Detect which cell encompasses the target text, then output its [x, y] center coordinate. 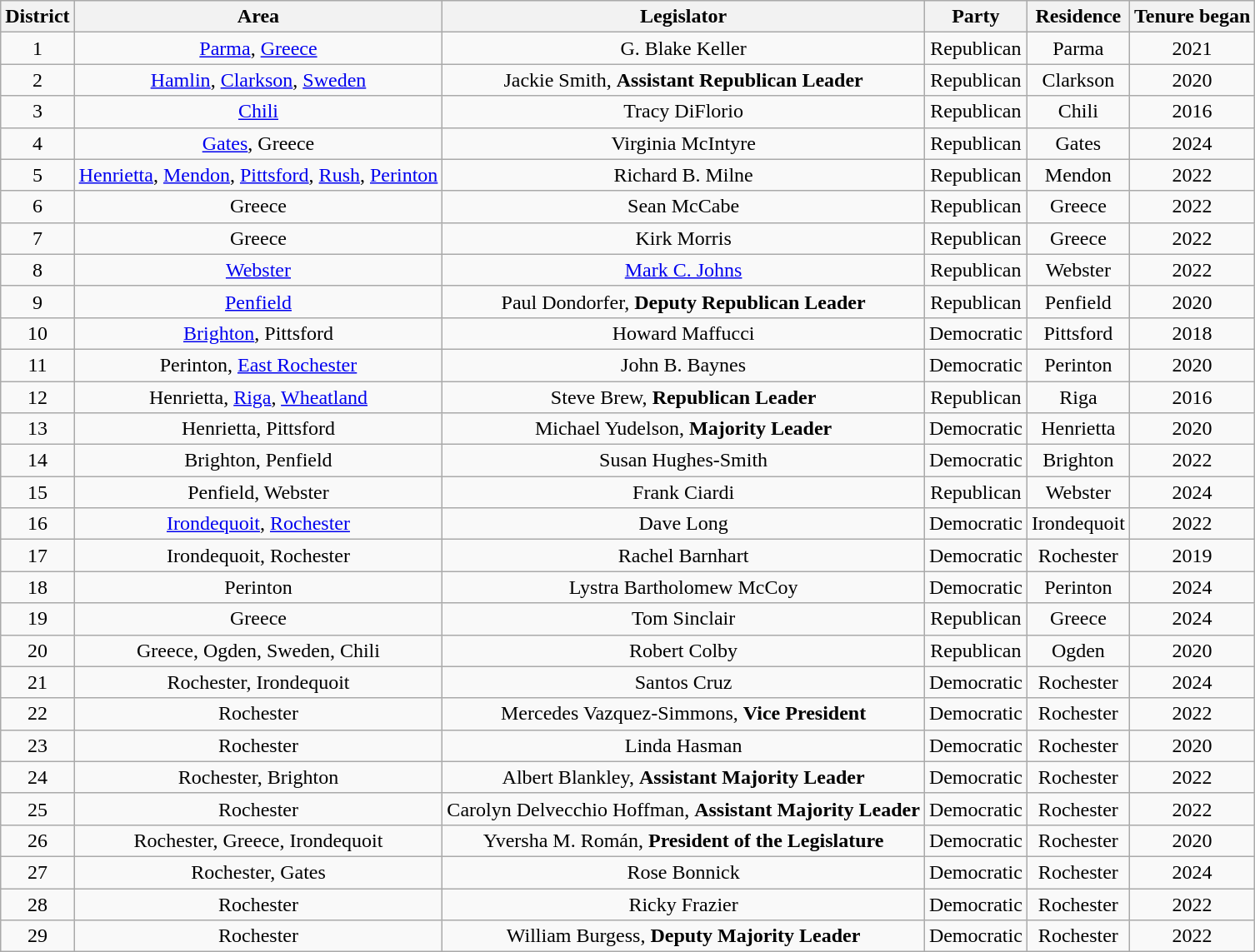
19 [37, 619]
29 [37, 936]
District [37, 17]
Lystra Bartholomew McCoy [683, 587]
26 [37, 840]
Henrietta [1078, 429]
9 [37, 302]
27 [37, 872]
17 [37, 556]
Ricky Frazier [683, 904]
William Burgess, Deputy Majority Leader [683, 936]
Mercedes Vazquez-Simmons, Vice President [683, 714]
4 [37, 143]
Tenure began [1192, 17]
Gates, Greece [258, 143]
Perinton, East Rochester [258, 365]
Dave Long [683, 524]
Sean McCabe [683, 207]
Henrietta, Pittsford [258, 429]
25 [37, 809]
Kirk Morris [683, 238]
Rochester, Gates [258, 872]
23 [37, 745]
Pittsford [1078, 333]
Mendon [1078, 175]
Penfield, Webster [258, 492]
Robert Colby [683, 650]
Henrietta, Riga, Wheatland [258, 397]
G. Blake Keller [683, 48]
13 [37, 429]
Residence [1078, 17]
Parma, Greece [258, 48]
Virginia McIntyre [683, 143]
7 [37, 238]
Jackie Smith, Assistant Republican Leader [683, 80]
Tracy DiFlorio [683, 112]
22 [37, 714]
Rochester, Irondequoit [258, 682]
15 [37, 492]
3 [37, 112]
20 [37, 650]
John B. Baynes [683, 365]
Parma [1078, 48]
Ogden [1078, 650]
2018 [1192, 333]
Mark C. Johns [683, 270]
5 [37, 175]
Greece, Ogden, Sweden, Chili [258, 650]
Party [975, 17]
Richard B. Milne [683, 175]
2021 [1192, 48]
12 [37, 397]
Howard Maffucci [683, 333]
6 [37, 207]
Rachel Barnhart [683, 556]
Rochester, Greece, Irondequoit [258, 840]
Paul Dondorfer, Deputy Republican Leader [683, 302]
Tom Sinclair [683, 619]
21 [37, 682]
Carolyn Delvecchio Hoffman, Assistant Majority Leader [683, 809]
2019 [1192, 556]
Irondequoit [1078, 524]
28 [37, 904]
Albert Blankley, Assistant Majority Leader [683, 777]
11 [37, 365]
Rose Bonnick [683, 872]
Frank Ciardi [683, 492]
Brighton, Pittsford [258, 333]
Michael Yudelson, Majority Leader [683, 429]
Rochester, Brighton [258, 777]
Riga [1078, 397]
18 [37, 587]
Hamlin, Clarkson, Sweden [258, 80]
Steve Brew, Republican Leader [683, 397]
Clarkson [1078, 80]
Brighton [1078, 461]
14 [37, 461]
Gates [1078, 143]
Area [258, 17]
Henrietta, Mendon, Pittsford, Rush, Perinton [258, 175]
24 [37, 777]
Brighton, Penfield [258, 461]
1 [37, 48]
2 [37, 80]
Yversha M. Román, President of the Legislature [683, 840]
Linda Hasman [683, 745]
Santos Cruz [683, 682]
Legislator [683, 17]
8 [37, 270]
10 [37, 333]
16 [37, 524]
Susan Hughes-Smith [683, 461]
